Provide the [x, y] coordinate of the cell's center where the given text is located.  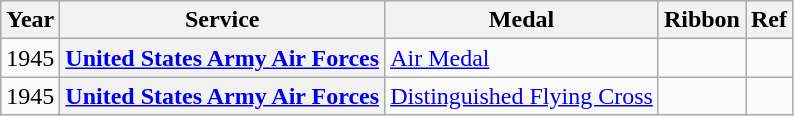
Air Medal [522, 58]
Service [222, 20]
Ref [770, 20]
Medal [522, 20]
Distinguished Flying Cross [522, 96]
Year [30, 20]
Ribbon [702, 20]
